Return the (x, y) coordinate for the center point of the cell that contains the specified text.  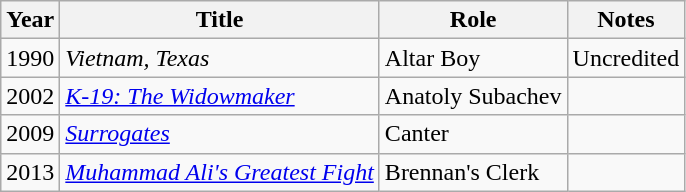
Anatoly Subachev (473, 96)
Brennan's Clerk (473, 172)
Muhammad Ali's Greatest Fight (220, 172)
Notes (626, 20)
2002 (30, 96)
K-19: The Widowmaker (220, 96)
2013 (30, 172)
Uncredited (626, 58)
Canter (473, 134)
Surrogates (220, 134)
Role (473, 20)
1990 (30, 58)
Year (30, 20)
Altar Boy (473, 58)
2009 (30, 134)
Title (220, 20)
Vietnam, Texas (220, 58)
